Identify which cell holds the provided text, then report its (x, y) central coordinate. 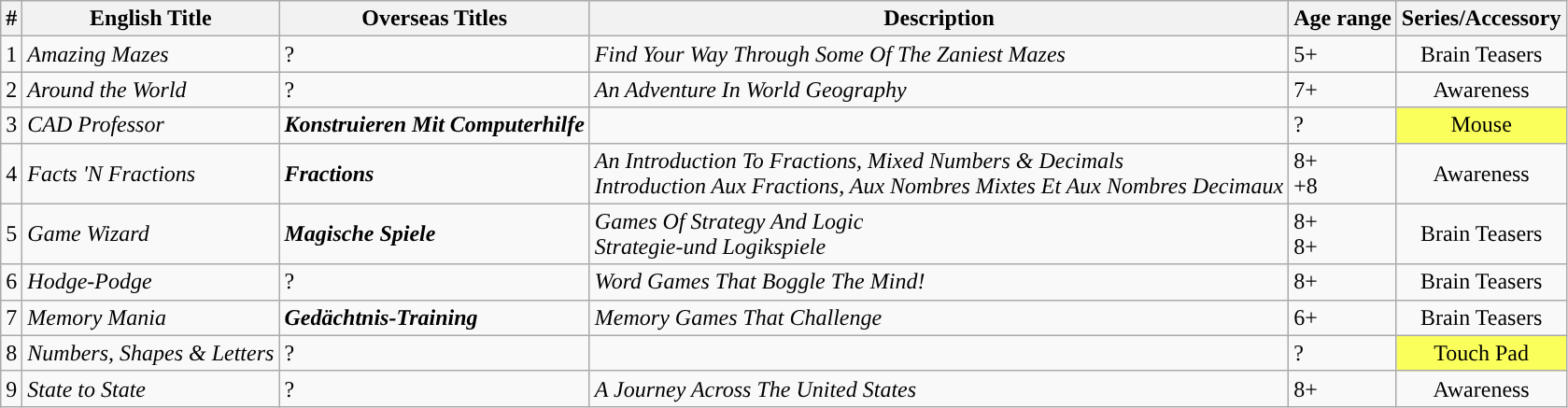
5 (11, 233)
State to State (151, 388)
Word Games That Boggle The Mind! (939, 282)
# (11, 19)
Overseas Titles (434, 19)
8++8 (1343, 174)
Fractions (434, 174)
7 (11, 317)
8 (11, 353)
Memory Games That Challenge (939, 317)
An Introduction To Fractions, Mixed Numbers & DecimalsIntroduction Aux Fractions, Aux Nombres Mixtes Et Aux Nombres Decimaux (939, 174)
Hodge-Podge (151, 282)
Amazing Mazes (151, 54)
6+ (1343, 317)
5+ (1343, 54)
Game Wizard (151, 233)
English Title (151, 19)
Age range (1343, 19)
Gedächtnis-Training (434, 317)
Memory Mania (151, 317)
Touch Pad (1481, 353)
3 (11, 125)
9 (11, 388)
1 (11, 54)
A Journey Across The United States (939, 388)
CAD Professor (151, 125)
Numbers, Shapes & Letters (151, 353)
Facts 'N Fractions (151, 174)
2 (11, 90)
An Adventure In World Geography (939, 90)
7+ (1343, 90)
Find Your Way Through Some Of The Zaniest Mazes (939, 54)
4 (11, 174)
Around the World (151, 90)
Magische Spiele (434, 233)
Games Of Strategy And LogicStrategie-und Logikspiele (939, 233)
Description (939, 19)
8+8+ (1343, 233)
Series/Accessory (1481, 19)
Mouse (1481, 125)
6 (11, 282)
Konstruieren Mit Computerhilfe (434, 125)
